Search for the cell housing the specified text and yield its [x, y] center coordinate. 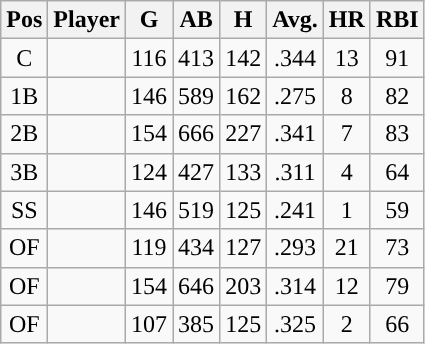
.311 [296, 172]
21 [346, 248]
73 [397, 248]
.325 [296, 324]
666 [196, 134]
12 [346, 286]
116 [150, 58]
427 [196, 172]
Avg. [296, 20]
HR [346, 20]
79 [397, 286]
519 [196, 210]
.341 [296, 134]
Pos [24, 20]
64 [397, 172]
83 [397, 134]
G [150, 20]
162 [244, 96]
.314 [296, 286]
C [24, 58]
589 [196, 96]
AB [196, 20]
.293 [296, 248]
66 [397, 324]
127 [244, 248]
7 [346, 134]
91 [397, 58]
82 [397, 96]
1B [24, 96]
385 [196, 324]
.241 [296, 210]
203 [244, 286]
SS [24, 210]
.344 [296, 58]
.275 [296, 96]
2 [346, 324]
RBI [397, 20]
133 [244, 172]
119 [150, 248]
646 [196, 286]
2B [24, 134]
107 [150, 324]
124 [150, 172]
434 [196, 248]
H [244, 20]
8 [346, 96]
413 [196, 58]
4 [346, 172]
59 [397, 210]
Player [87, 20]
3B [24, 172]
227 [244, 134]
13 [346, 58]
142 [244, 58]
1 [346, 210]
